Locate the cell with the specified text and output its [x, y] center coordinate. 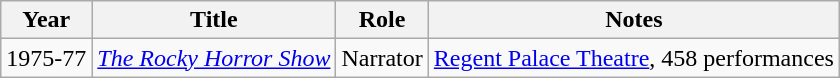
The Rocky Horror Show [214, 58]
Regent Palace Theatre, 458 performances [634, 58]
Year [46, 20]
Narrator [382, 58]
Notes [634, 20]
1975-77 [46, 58]
Title [214, 20]
Role [382, 20]
